Identify which cell holds the provided text, then report its (X, Y) central coordinate. 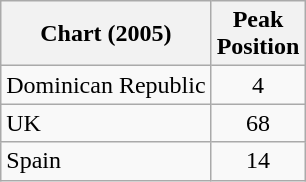
Chart (2005) (106, 34)
PeakPosition (258, 34)
UK (106, 123)
4 (258, 85)
68 (258, 123)
14 (258, 161)
Dominican Republic (106, 85)
Spain (106, 161)
